Determine the [x, y] coordinate at the center of the cell enclosing the given text.  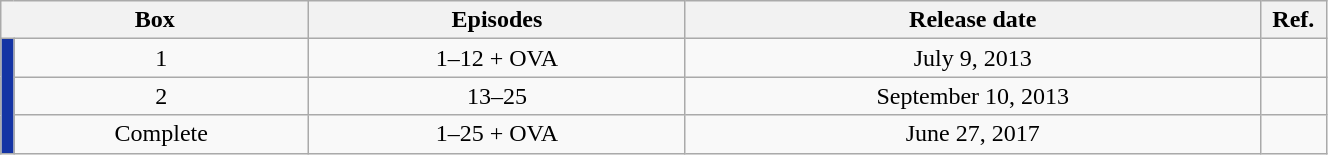
13–25 [498, 96]
June 27, 2017 [972, 134]
July 9, 2013 [972, 58]
Box [155, 20]
1–12 + OVA [498, 58]
Ref. [1293, 20]
Release date [972, 20]
1 [162, 58]
Complete [162, 134]
1–25 + OVA [498, 134]
2 [162, 96]
Episodes [498, 20]
September 10, 2013 [972, 96]
